Return [X, Y] of the center of cell containing provided text 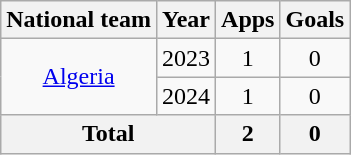
Goals [315, 20]
Total [108, 134]
Year [186, 20]
Apps [248, 20]
Algeria [79, 77]
National team [79, 20]
2024 [186, 96]
2 [248, 134]
2023 [186, 58]
